Return the [x, y] coordinate for the center point of the cell that contains the specified text.  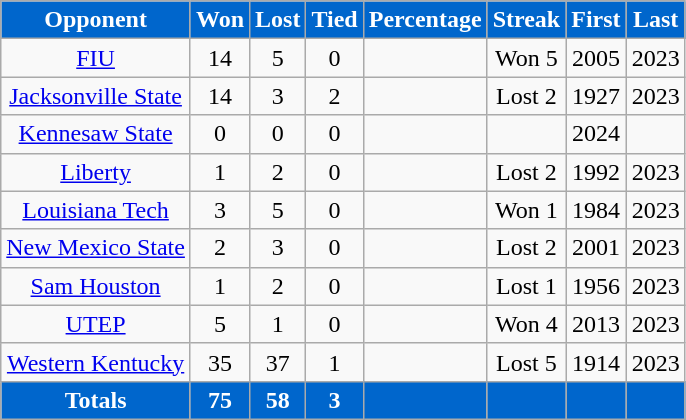
Percentage [425, 20]
Opponent [96, 20]
Streak [526, 20]
2001 [596, 248]
2005 [596, 58]
58 [278, 400]
Lost 5 [526, 362]
Last [656, 20]
1992 [596, 172]
1984 [596, 210]
Won [220, 20]
Lost [278, 20]
Lost 1 [526, 286]
Tied [334, 20]
2024 [596, 134]
Won 1 [526, 210]
Sam Houston [96, 286]
37 [278, 362]
Western Kentucky [96, 362]
New Mexico State [96, 248]
Liberty [96, 172]
1956 [596, 286]
Won 5 [526, 58]
1914 [596, 362]
Louisiana Tech [96, 210]
1927 [596, 96]
2013 [596, 324]
Won 4 [526, 324]
UTEP [96, 324]
75 [220, 400]
FIU [96, 58]
Kennesaw State [96, 134]
First [596, 20]
Jacksonville State [96, 96]
35 [220, 362]
Totals [96, 400]
